Provide the (x, y) coordinate of the cell's center where the given text is located.  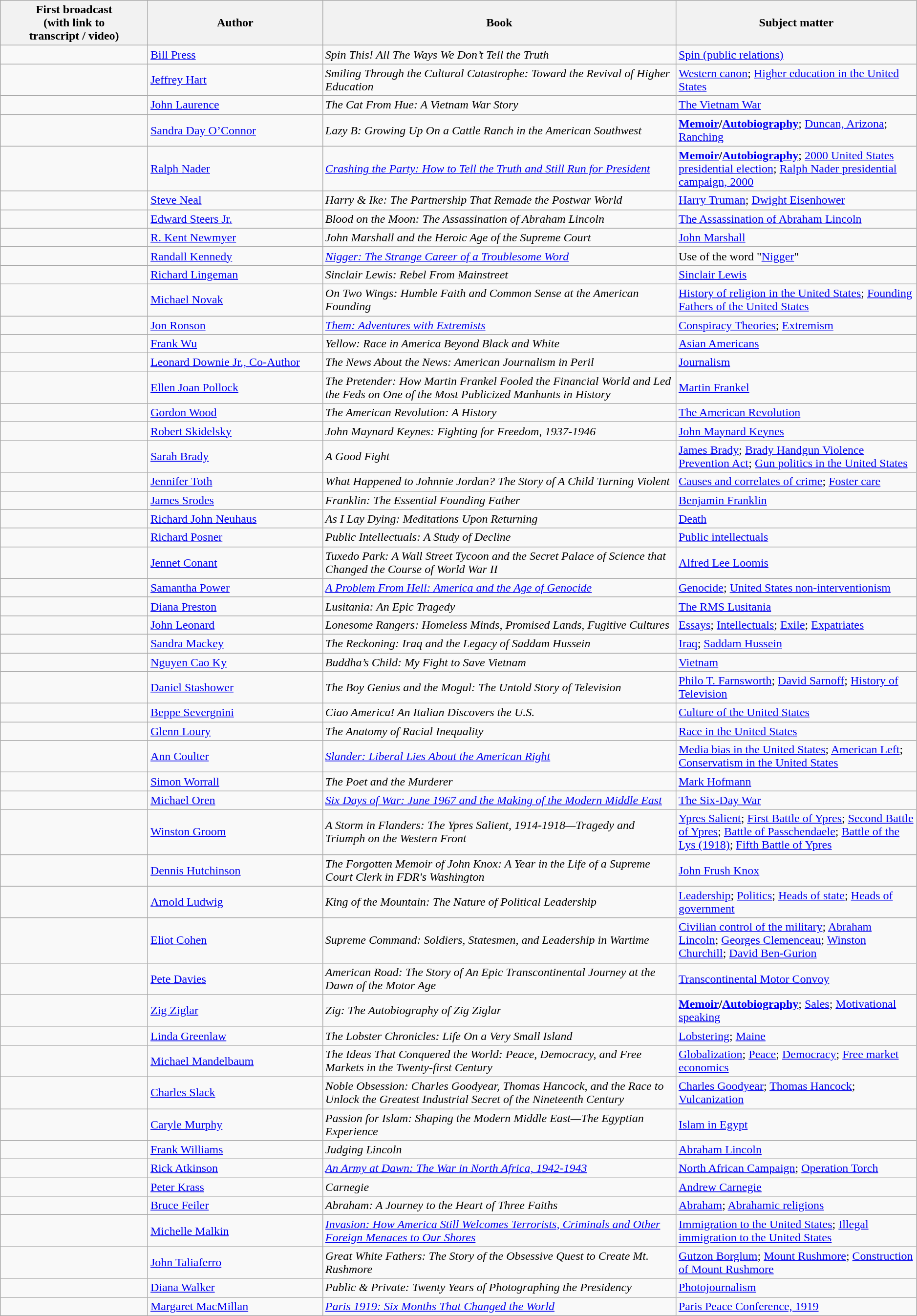
Sinclair Lewis (796, 275)
Mark Hofmann (796, 782)
Blood on the Moon: The Assassination of Abraham Lincoln (499, 219)
Paris Peace Conference, 1919 (796, 1306)
Edward Steers Jr. (235, 219)
Noble Obsession: Charles Goodyear, Thomas Hancock, and the Race to Unlock the Greatest Industrial Secret of the Nineteenth Century (499, 1092)
Daniel Stashower (235, 688)
Steve Neal (235, 200)
Randall Kennedy (235, 256)
Memoir/Autobiography; Sales; Motivational speaking (796, 1010)
John Frush Knox (796, 870)
Asian Americans (796, 344)
Caryle Murphy (235, 1125)
Pete Davies (235, 979)
James Srodes (235, 500)
Benjamin Franklin (796, 500)
Lusitania: An Epic Tragedy (499, 606)
Leonard Downie Jr., Co-Author (235, 362)
King of the Mountain: The Nature of Political Leadership (499, 902)
Frank Wu (235, 344)
Author (235, 23)
Lobstering; Maine (796, 1036)
Ypres Salient; First Battle of Ypres; Second Battle of Ypres; Battle of Passchendaele; Battle of the Lys (1918); Fifth Battle of Ypres (796, 832)
Sandra Mackey (235, 643)
The RMS Lusitania (796, 606)
The American Revolution (796, 413)
Michelle Malkin (235, 1231)
Public intellectuals (796, 537)
Franklin: The Essential Founding Father (499, 500)
Margaret MacMillan (235, 1306)
Frank Williams (235, 1150)
Charles Goodyear; Thomas Hancock; Vulcanization (796, 1092)
The Vietnam War (796, 105)
Essays; Intellectuals; Exile; Expatriates (796, 625)
Public Intellectuals: A Study of Decline (499, 537)
Public & Private: Twenty Years of Photographing the Presidency (499, 1288)
John Leonard (235, 625)
Journalism (796, 362)
Rick Atkinson (235, 1168)
The Reckoning: Iraq and the Legacy of Saddam Hussein (499, 643)
Race in the United States (796, 731)
Andrew Carnegie (796, 1187)
John Marshall (796, 237)
The Pretender: How Martin Frankel Fooled the Financial World and Led the Feds on One of the Most Publicized Manhunts in History (499, 388)
Genocide; United States non-interventionism (796, 588)
The Ideas That Conquered the World: Peace, Democracy, and Free Markets in the Twenty-first Century (499, 1061)
Zig Ziglar (235, 1010)
Lazy B: Growing Up On a Cattle Ranch in the American Southwest (499, 130)
A Problem From Hell: America and the Age of Genocide (499, 588)
Michael Oren (235, 800)
Spin (public relations) (796, 55)
Subject matter (796, 23)
Peter Krass (235, 1187)
Memoir/Autobiography; 2000 United States presidential election; Ralph Nader presidential campaign, 2000 (796, 169)
The News About the News: American Journalism in Peril (499, 362)
The American Revolution: A History (499, 413)
The Cat From Hue: A Vietnam War Story (499, 105)
Glenn Loury (235, 731)
Civilian control of the military; Abraham Lincoln; Georges Clemenceau; Winston Churchill; David Ben-Gurion (796, 940)
Nguyen Cao Ky (235, 662)
Linda Greenlaw (235, 1036)
John Maynard Keynes: Fighting for Freedom, 1937-1946 (499, 431)
Michael Mandelbaum (235, 1061)
Lonesome Rangers: Homeless Minds, Promised Lands, Fugitive Cultures (499, 625)
The Forgotten Memoir of John Knox: A Year in the Life of a Supreme Court Clerk in FDR's Washington (499, 870)
Use of the word "Nigger" (796, 256)
North African Campaign; Operation Torch (796, 1168)
Smiling Through the Cultural Catastrophe: Toward the Revival of Higher Education (499, 80)
Great White Fathers: The Story of the Obsessive Quest to Create Mt. Rushmore (499, 1262)
Culture of the United States (796, 713)
Tuxedo Park: A Wall Street Tycoon and the Secret Palace of Science that Changed the Course of World War II (499, 563)
Bill Press (235, 55)
Dennis Hutchinson (235, 870)
The Poet and the Murderer (499, 782)
Abraham Lincoln (796, 1150)
Beppe Severgnini (235, 713)
A Storm in Flanders: The Ypres Salient, 1914-1918—Tragedy and Triumph on the Western Front (499, 832)
What Happened to Johnnie Jordan? The Story of A Child Turning Violent (499, 482)
Richard John Neuhaus (235, 519)
Media bias in the United States; American Left; Conservatism in the United States (796, 756)
Book (499, 23)
Robert Skidelsky (235, 431)
Them: Adventures with Extremists (499, 325)
Causes and correlates of crime; Foster care (796, 482)
Death (796, 519)
Arnold Ludwig (235, 902)
Transcontinental Motor Convoy (796, 979)
Charles Slack (235, 1092)
Six Days of War: June 1967 and the Making of the Modern Middle East (499, 800)
Sarah Brady (235, 456)
Iraq; Saddam Hussein (796, 643)
James Brady; Brady Handgun Violence Prevention Act; Gun politics in the United States (796, 456)
Jeffrey Hart (235, 80)
Carnegie (499, 1187)
Alfred Lee Loomis (796, 563)
The Six-Day War (796, 800)
Gutzon Borglum; Mount Rushmore; Construction of Mount Rushmore (796, 1262)
Leadership; Politics; Heads of state; Heads of government (796, 902)
Abraham; Abrahamic religions (796, 1206)
Richard Lingeman (235, 275)
First broadcast(with link totranscript / video) (74, 23)
John Taliaferro (235, 1262)
Ann Coulter (235, 756)
Gordon Wood (235, 413)
Nigger: The Strange Career of a Troublesome Word (499, 256)
Martin Frankel (796, 388)
Conspiracy Theories; Extremism (796, 325)
The Assassination of Abraham Lincoln (796, 219)
Abraham: A Journey to the Heart of Three Faiths (499, 1206)
Ciao America! An Italian Discovers the U.S. (499, 713)
Western canon; Higher education in the United States (796, 80)
The Anatomy of Racial Inequality (499, 731)
Samantha Power (235, 588)
An Army at Dawn: The War in North Africa, 1942-1943 (499, 1168)
The Boy Genius and the Mogul: The Untold Story of Television (499, 688)
Diana Preston (235, 606)
Globalization; Peace; Democracy; Free market economics (796, 1061)
Slander: Liberal Lies About the American Right (499, 756)
Yellow: Race in America Beyond Black and White (499, 344)
Diana Walker (235, 1288)
Jennet Conant (235, 563)
Harry & Ike: The Partnership That Remade the Postwar World (499, 200)
Eliot Cohen (235, 940)
Jennifer Toth (235, 482)
Islam in Egypt (796, 1125)
Simon Worrall (235, 782)
Philo T. Farnsworth; David Sarnoff; History of Television (796, 688)
Richard Posner (235, 537)
Spin This! All The Ways We Don’t Tell the Truth (499, 55)
Ellen Joan Pollock (235, 388)
Memoir/Autobiography; Duncan, Arizona; Ranching (796, 130)
Paris 1919: Six Months That Changed the World (499, 1306)
John Laurence (235, 105)
Harry Truman; Dwight Eisenhower (796, 200)
Jon Ronson (235, 325)
American Road: The Story of An Epic Transcontinental Journey at the Dawn of the Motor Age (499, 979)
Photojournalism (796, 1288)
R. Kent Newmyer (235, 237)
The Lobster Chronicles: Life On a Very Small Island (499, 1036)
Sandra Day O’Connor (235, 130)
Crashing the Party: How to Tell the Truth and Still Run for President (499, 169)
Judging Lincoln (499, 1150)
John Maynard Keynes (796, 431)
Immigration to the United States; Illegal immigration to the United States (796, 1231)
Ralph Nader (235, 169)
Vietnam (796, 662)
John Marshall and the Heroic Age of the Supreme Court (499, 237)
Buddha’s Child: My Fight to Save Vietnam (499, 662)
As I Lay Dying: Meditations Upon Returning (499, 519)
Michael Novak (235, 300)
Invasion: How America Still Welcomes Terrorists, Criminals and Other Foreign Menaces to Our Shores (499, 1231)
Passion for Islam: Shaping the Modern Middle East—The Egyptian Experience (499, 1125)
Winston Groom (235, 832)
Supreme Command: Soldiers, Statesmen, and Leadership in Wartime (499, 940)
Zig: The Autobiography of Zig Ziglar (499, 1010)
On Two Wings: Humble Faith and Common Sense at the American Founding (499, 300)
A Good Fight (499, 456)
Sinclair Lewis: Rebel From Mainstreet (499, 275)
Bruce Feiler (235, 1206)
History of religion in the United States; Founding Fathers of the United States (796, 300)
